Output the [x, y] coordinate of the center of the cell containing the given text.  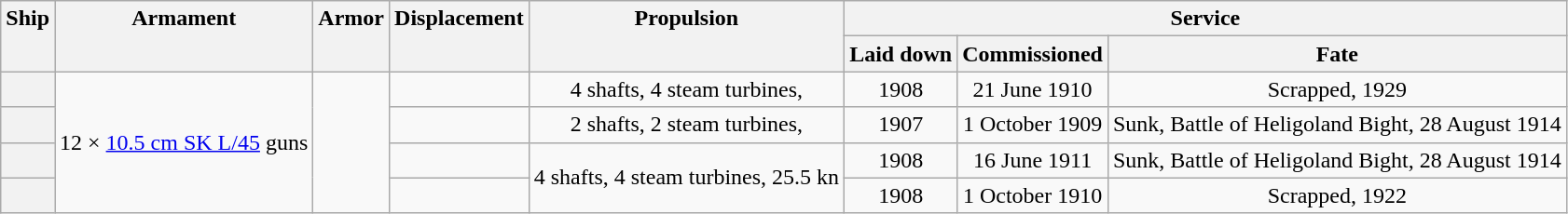
1 October 1910 [1033, 195]
Laid down [901, 54]
2 shafts, 2 steam turbines, [686, 125]
Armament [185, 36]
Propulsion [686, 36]
21 June 1910 [1033, 89]
16 June 1911 [1033, 160]
Displacement [460, 36]
4 shafts, 4 steam turbines, [686, 89]
1 October 1909 [1033, 125]
Service [1206, 19]
12 × 10.5 cm SK L/45 guns [185, 142]
Ship [28, 36]
Armor [351, 36]
1907 [901, 125]
Scrapped, 1922 [1337, 195]
Fate [1337, 54]
Scrapped, 1929 [1337, 89]
Commissioned [1033, 54]
4 shafts, 4 steam turbines, 25.5 kn [686, 178]
